Detect which cell encompasses the target text, then output its (x, y) center coordinate. 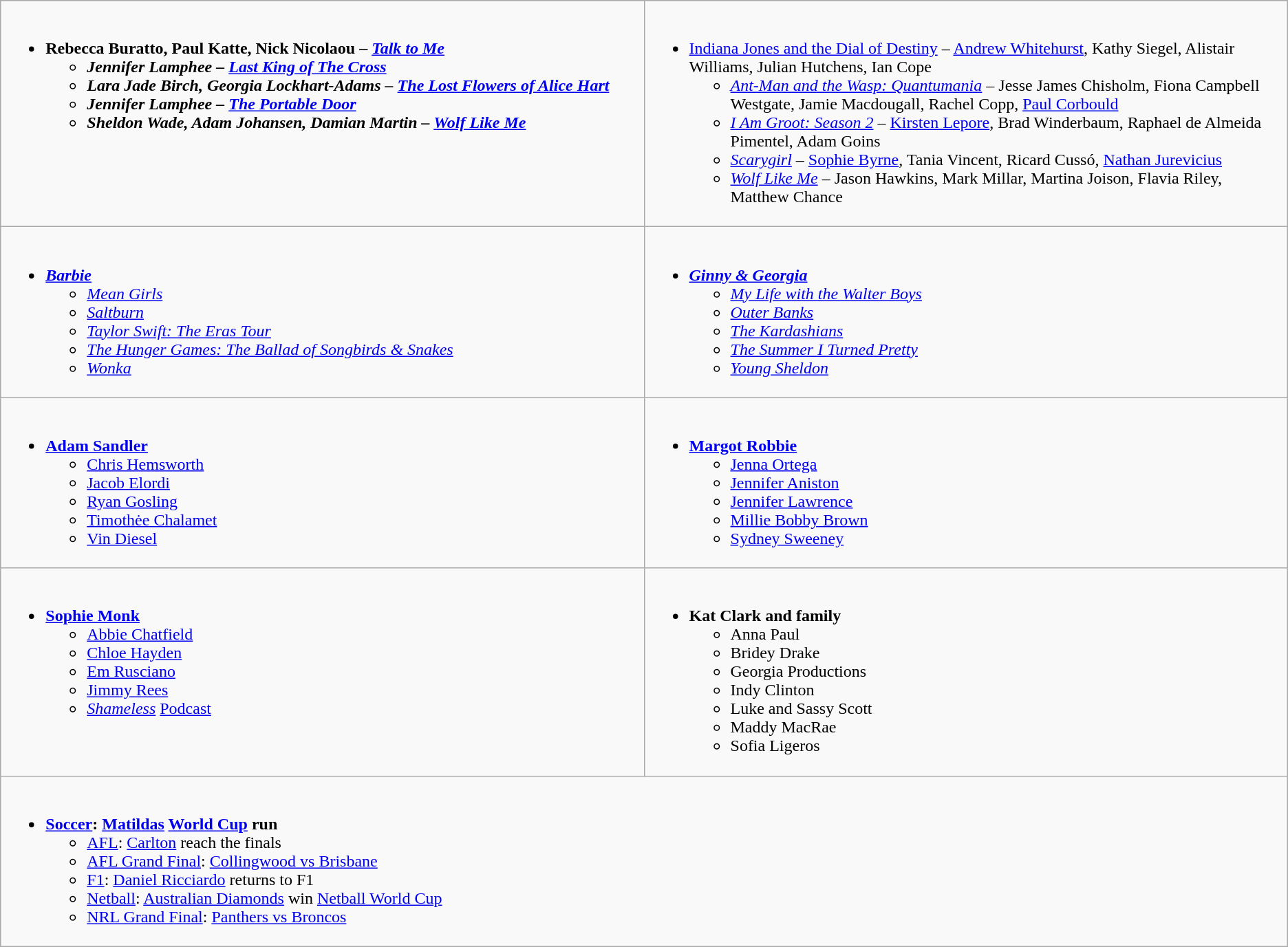
BarbieMean GirlsSaltburnTaylor Swift: The Eras TourThe Hunger Games: The Ballad of Songbirds & SnakesWonka (322, 312)
Kat Clark and familyAnna PaulBridey DrakeGeorgia ProductionsIndy ClintonLuke and Sassy ScottMaddy MacRaeSofia Ligeros (966, 672)
Adam SandlerChris HemsworthJacob ElordiRyan GoslingTimothėe ChalametVin Diesel (322, 483)
Sophie MonkAbbie ChatfieldChloe HaydenEm RuscianoJimmy ReesShameless Podcast (322, 672)
Ginny & GeorgiaMy Life with the Walter BoysOuter BanksThe KardashiansThe Summer I Turned PrettyYoung Sheldon (966, 312)
Margot RobbieJenna OrtegaJennifer AnistonJennifer LawrenceMillie Bobby BrownSydney Sweeney (966, 483)
